Extract the [x, y] coordinate from the center of the cell holding the provided text.  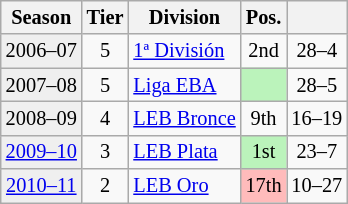
2008–09 [42, 118]
17th [264, 186]
Liga EBA [184, 85]
4 [106, 118]
Division [184, 17]
2nd [264, 51]
LEB Plata [184, 152]
Season [42, 17]
LEB Oro [184, 186]
23–7 [316, 152]
1st [264, 152]
1ª División [184, 51]
2006–07 [42, 51]
2007–08 [42, 85]
2010–11 [42, 186]
2009–10 [42, 152]
28–4 [316, 51]
3 [106, 152]
LEB Bronce [184, 118]
28–5 [316, 85]
16–19 [316, 118]
Pos. [264, 17]
Tier [106, 17]
9th [264, 118]
2 [106, 186]
10–27 [316, 186]
